Determine the (x, y) coordinate at the center of the cell enclosing the given text.  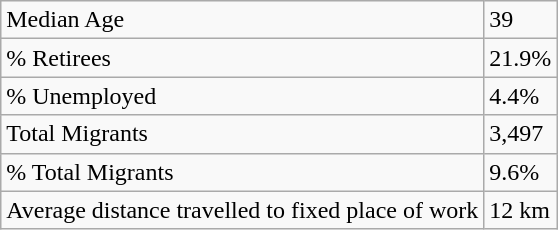
39 (520, 20)
% Unemployed (242, 96)
% Total Migrants (242, 172)
Median Age (242, 20)
3,497 (520, 134)
4.4% (520, 96)
21.9% (520, 58)
% Retirees (242, 58)
Total Migrants (242, 134)
Average distance travelled to fixed place of work (242, 210)
12 km (520, 210)
9.6% (520, 172)
